Extract the [x, y] coordinate from the center of the cell holding the provided text.  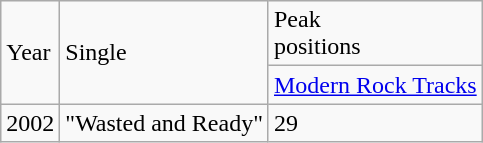
Single [164, 52]
Modern Rock Tracks [375, 85]
"Wasted and Ready" [164, 123]
29 [375, 123]
Peakpositions [375, 34]
2002 [30, 123]
Year [30, 52]
